Find where the given text appears and provide that cell's center as (x, y) coordinate. 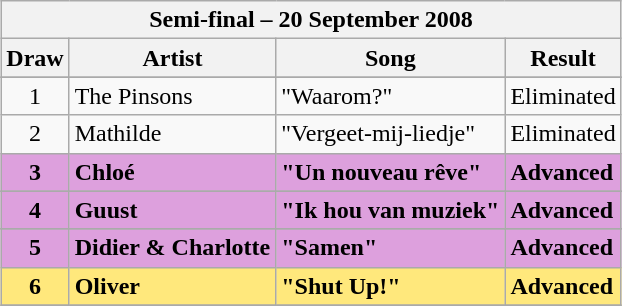
Artist (172, 58)
2 (35, 134)
"Un nouveau rêve" (390, 172)
6 (35, 286)
"Shut Up!" (390, 286)
1 (35, 96)
Guust (172, 210)
Oliver (172, 286)
"Waarom?" (390, 96)
"Samen" (390, 248)
"Ik hou van muziek" (390, 210)
Semi-final – 20 September 2008 (311, 20)
"Vergeet-mij-liedje" (390, 134)
Chloé (172, 172)
Draw (35, 58)
4 (35, 210)
The Pinsons (172, 96)
Song (390, 58)
3 (35, 172)
Mathilde (172, 134)
Result (563, 58)
5 (35, 248)
Didier & Charlotte (172, 248)
